Extract the (X, Y) coordinate from the center of the cell holding the provided text.  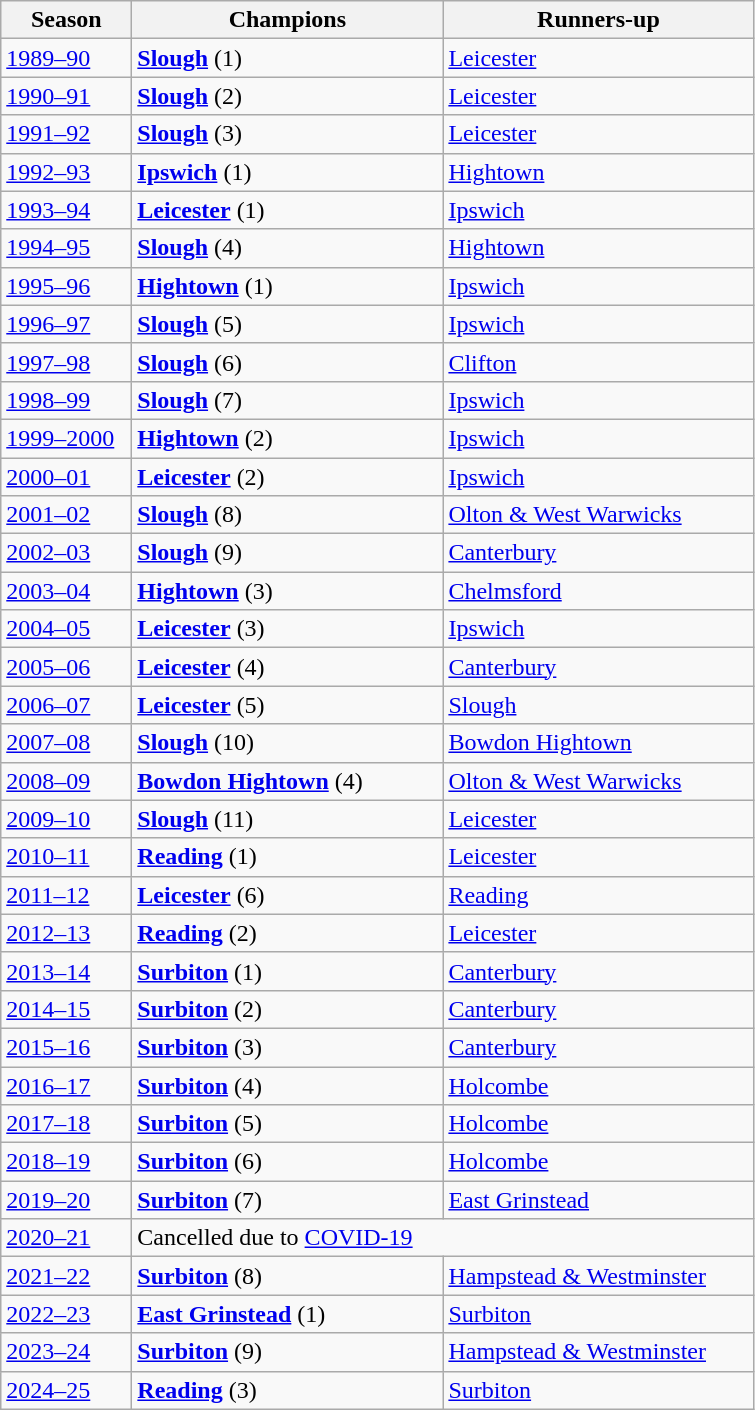
Runners-up (598, 20)
Leicester (6) (288, 895)
Leicester (3) (288, 629)
1991–92 (66, 134)
Slough (598, 705)
Slough (10) (288, 743)
Ipswich (1) (288, 172)
Reading (3) (288, 1390)
2023–24 (66, 1352)
1993–94 (66, 210)
Leicester (5) (288, 705)
2000–01 (66, 477)
Bowdon Hightown (598, 743)
2009–10 (66, 819)
Champions (288, 20)
1999–2000 (66, 438)
2015–16 (66, 1047)
2014–15 (66, 1009)
2001–02 (66, 515)
2007–08 (66, 743)
2020–21 (66, 1238)
Surbiton (9) (288, 1352)
2008–09 (66, 781)
Cancelled due to COVID-19 (443, 1238)
Slough (11) (288, 819)
Slough (1) (288, 58)
Bowdon Hightown (4) (288, 781)
East Grinstead (598, 1200)
Slough (6) (288, 362)
Surbiton (7) (288, 1200)
Slough (5) (288, 324)
2013–14 (66, 971)
Reading (2) (288, 933)
2010–11 (66, 857)
2021–22 (66, 1276)
Clifton (598, 362)
Hightown (1) (288, 286)
2012–13 (66, 933)
Slough (7) (288, 400)
2022–23 (66, 1314)
1992–93 (66, 172)
1995–96 (66, 286)
Surbiton (2) (288, 1009)
1996–97 (66, 324)
2004–05 (66, 629)
Surbiton (1) (288, 971)
Reading (598, 895)
Hightown (2) (288, 438)
2011–12 (66, 895)
Slough (9) (288, 553)
2018–19 (66, 1162)
1997–98 (66, 362)
Leicester (2) (288, 477)
Slough (4) (288, 248)
Surbiton (3) (288, 1047)
2019–20 (66, 1200)
Leicester (4) (288, 667)
2005–06 (66, 667)
2016–17 (66, 1085)
East Grinstead (1) (288, 1314)
2003–04 (66, 591)
Reading (1) (288, 857)
Season (66, 20)
1994–95 (66, 248)
2006–07 (66, 705)
1989–90 (66, 58)
Leicester (1) (288, 210)
Surbiton (5) (288, 1124)
2024–25 (66, 1390)
Chelmsford (598, 591)
Slough (8) (288, 515)
1998–99 (66, 400)
Slough (3) (288, 134)
2017–18 (66, 1124)
Slough (2) (288, 96)
Surbiton (8) (288, 1276)
2002–03 (66, 553)
Surbiton (4) (288, 1085)
1990–91 (66, 96)
Hightown (3) (288, 591)
Surbiton (6) (288, 1162)
